Return the (X, Y) coordinate for the center point of the cell that contains the specified text.  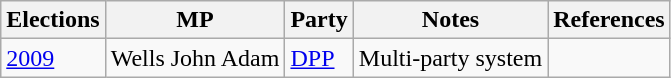
2009 (53, 58)
Elections (53, 20)
DPP (319, 58)
Multi-party system (450, 58)
Party (319, 20)
References (610, 20)
MP (195, 20)
Wells John Adam (195, 58)
Notes (450, 20)
